Return [x, y] of the center of cell containing provided text 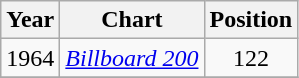
Chart [132, 20]
Year [30, 20]
122 [251, 58]
Position [251, 20]
1964 [30, 58]
Billboard 200 [132, 58]
